Find where the given text appears and provide that cell's center as [x, y] coordinate. 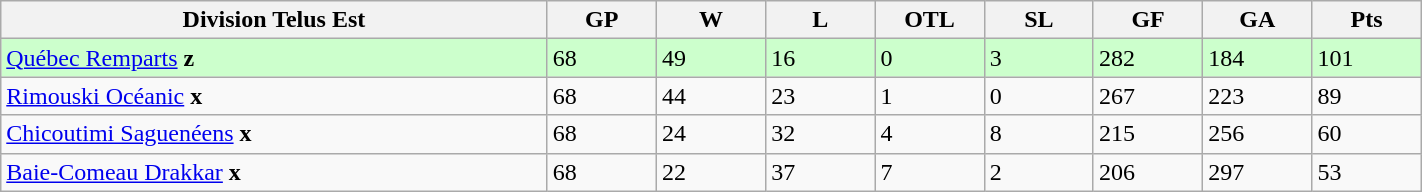
Québec Remparts z [274, 58]
32 [820, 134]
Pts [1366, 20]
24 [710, 134]
49 [710, 58]
Chicoutimi Saguenéens x [274, 134]
101 [1366, 58]
2 [1038, 172]
Division Telus Est [274, 20]
1 [930, 96]
L [820, 20]
Rimouski Océanic x [274, 96]
GF [1148, 20]
OTL [930, 20]
Baie-Comeau Drakkar x [274, 172]
267 [1148, 96]
8 [1038, 134]
60 [1366, 134]
37 [820, 172]
282 [1148, 58]
223 [1258, 96]
SL [1038, 20]
W [710, 20]
53 [1366, 172]
4 [930, 134]
89 [1366, 96]
23 [820, 96]
215 [1148, 134]
3 [1038, 58]
256 [1258, 134]
16 [820, 58]
7 [930, 172]
GA [1258, 20]
206 [1148, 172]
GP [602, 20]
184 [1258, 58]
44 [710, 96]
22 [710, 172]
297 [1258, 172]
